Scan for the cell matching the given text and deliver its [X, Y] coordinate at center. 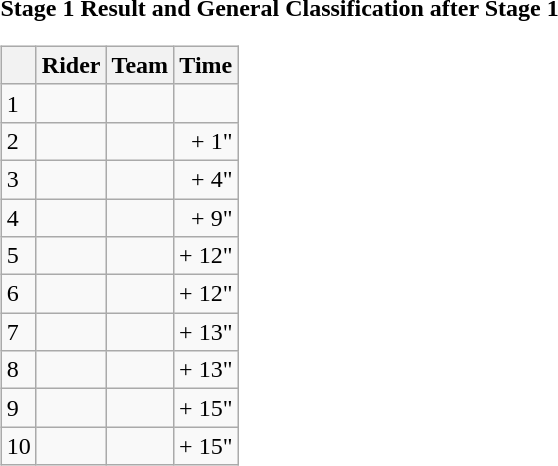
9 [18, 408]
3 [18, 179]
7 [18, 332]
4 [18, 217]
+ 1" [206, 141]
5 [18, 256]
Rider [71, 65]
6 [18, 294]
8 [18, 370]
2 [18, 141]
Time [206, 65]
+ 4" [206, 179]
1 [18, 103]
Team [140, 65]
10 [18, 446]
+ 9" [206, 217]
